Locate the cell with the specified text and output its [X, Y] center coordinate. 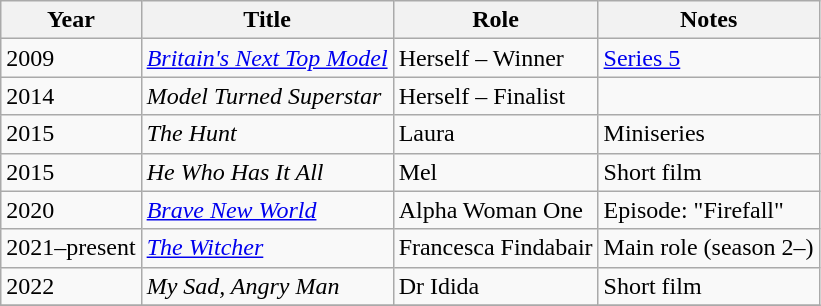
2020 [71, 210]
Episode: "Firefall" [708, 210]
Alpha Woman One [496, 210]
Notes [708, 20]
Herself – Finalist [496, 96]
2022 [71, 286]
He Who Has It All [267, 172]
Role [496, 20]
Model Turned Superstar [267, 96]
Dr Idida [496, 286]
Series 5 [708, 58]
Main role (season 2–) [708, 248]
2009 [71, 58]
Year [71, 20]
Miniseries [708, 134]
2021–present [71, 248]
The Hunt [267, 134]
Herself – Winner [496, 58]
Laura [496, 134]
2014 [71, 96]
Britain's Next Top Model [267, 58]
Mel [496, 172]
Title [267, 20]
Francesca Findabair [496, 248]
My Sad, Angry Man [267, 286]
Brave New World [267, 210]
The Witcher [267, 248]
